Pinpoint the cell where the given text exists, returning its (x, y) midpoint coordinate. 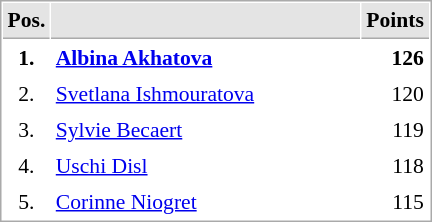
3. (26, 129)
Pos. (26, 21)
118 (396, 165)
5. (26, 201)
120 (396, 93)
Sylvie Becaert (206, 129)
119 (396, 129)
Svetlana Ishmouratova (206, 93)
2. (26, 93)
4. (26, 165)
115 (396, 201)
Uschi Disl (206, 165)
126 (396, 57)
Points (396, 21)
1. (26, 57)
Albina Akhatova (206, 57)
Corinne Niogret (206, 201)
